Provide the [x, y] coordinate of the cell's center where the given text is located.  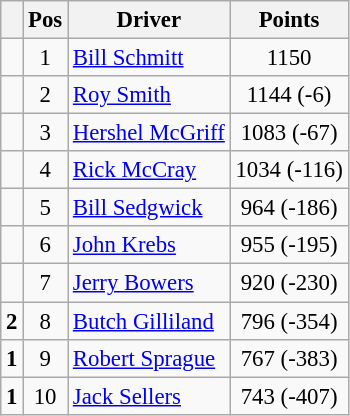
920 (-230) [289, 283]
Bill Sedgwick [150, 208]
4 [46, 170]
Driver [150, 20]
1150 [289, 58]
743 (-407) [289, 396]
Jerry Bowers [150, 283]
1144 (-6) [289, 95]
Jack Sellers [150, 396]
6 [46, 245]
955 (-195) [289, 245]
John Krebs [150, 245]
Hershel McGriff [150, 133]
Robert Sprague [150, 358]
9 [46, 358]
767 (-383) [289, 358]
964 (-186) [289, 208]
1034 (-116) [289, 170]
796 (-354) [289, 321]
8 [46, 321]
Bill Schmitt [150, 58]
Points [289, 20]
5 [46, 208]
10 [46, 396]
Rick McCray [150, 170]
Roy Smith [150, 95]
Pos [46, 20]
1083 (-67) [289, 133]
Butch Gilliland [150, 321]
3 [46, 133]
7 [46, 283]
